Detect which cell encompasses the target text, then output its (x, y) center coordinate. 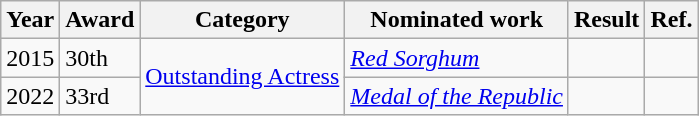
2022 (30, 96)
Result (606, 20)
33rd (100, 96)
Outstanding Actress (242, 77)
30th (100, 58)
Year (30, 20)
Medal of the Republic (457, 96)
2015 (30, 58)
Category (242, 20)
Red Sorghum (457, 58)
Award (100, 20)
Ref. (672, 20)
Nominated work (457, 20)
